Provide the [x, y] coordinate of the cell's center where the given text is located.  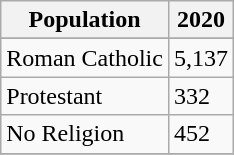
332 [200, 96]
Protestant [85, 96]
2020 [200, 20]
Population [85, 20]
5,137 [200, 58]
Roman Catholic [85, 58]
452 [200, 134]
No Religion [85, 134]
